Search for the cell housing the specified text and yield its (X, Y) center coordinate. 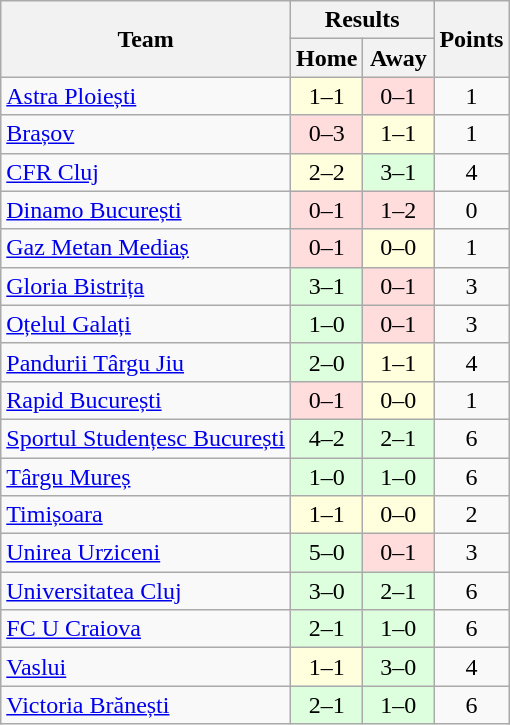
2–0 (326, 362)
Unirea Urziceni (146, 553)
Timișoara (146, 515)
Sportul Studențesc București (146, 438)
Universitatea Cluj (146, 591)
Pandurii Târgu Jiu (146, 362)
FC U Craiova (146, 629)
Astra Ploiești (146, 96)
Brașov (146, 134)
2 (472, 515)
Vaslui (146, 667)
5–0 (326, 553)
Gaz Metan Mediaș (146, 248)
4–2 (326, 438)
Points (472, 39)
Dinamo București (146, 210)
CFR Cluj (146, 172)
Gloria Bistrița (146, 286)
Târgu Mureș (146, 477)
Rapid București (146, 400)
0–3 (326, 134)
Home (326, 58)
0 (472, 210)
2–2 (326, 172)
Away (398, 58)
Team (146, 39)
Results (362, 20)
1–2 (398, 210)
Victoria Brănești (146, 705)
Oțelul Galați (146, 324)
